From the cell containing the given text, extract its center point as (X, Y) coordinate. 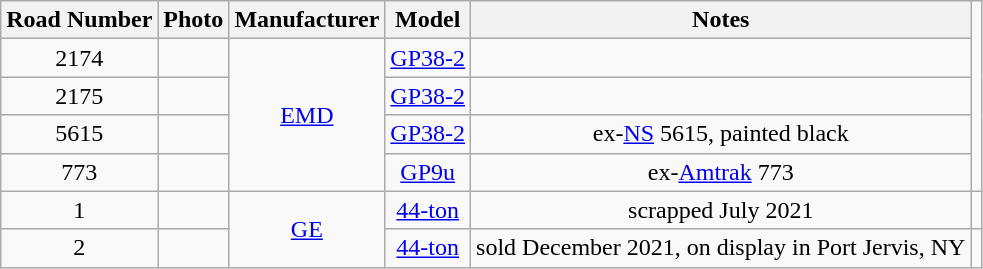
Photo (194, 20)
Road Number (80, 20)
Notes (721, 20)
EMD (307, 115)
2175 (80, 96)
Model (428, 20)
1 (80, 210)
scrapped July 2021 (721, 210)
GE (307, 229)
GP9u (428, 172)
ex-NS 5615, painted black (721, 134)
ex-Amtrak 773 (721, 172)
5615 (80, 134)
773 (80, 172)
sold December 2021, on display in Port Jervis, NY (721, 248)
2 (80, 248)
2174 (80, 58)
Manufacturer (307, 20)
